For the text-containing cell, return its midpoint in [X, Y] coordinate format. 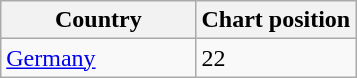
22 [276, 58]
Country [98, 20]
Germany [98, 58]
Chart position [276, 20]
